Find where the given text appears and provide that cell's center as [X, Y] coordinate. 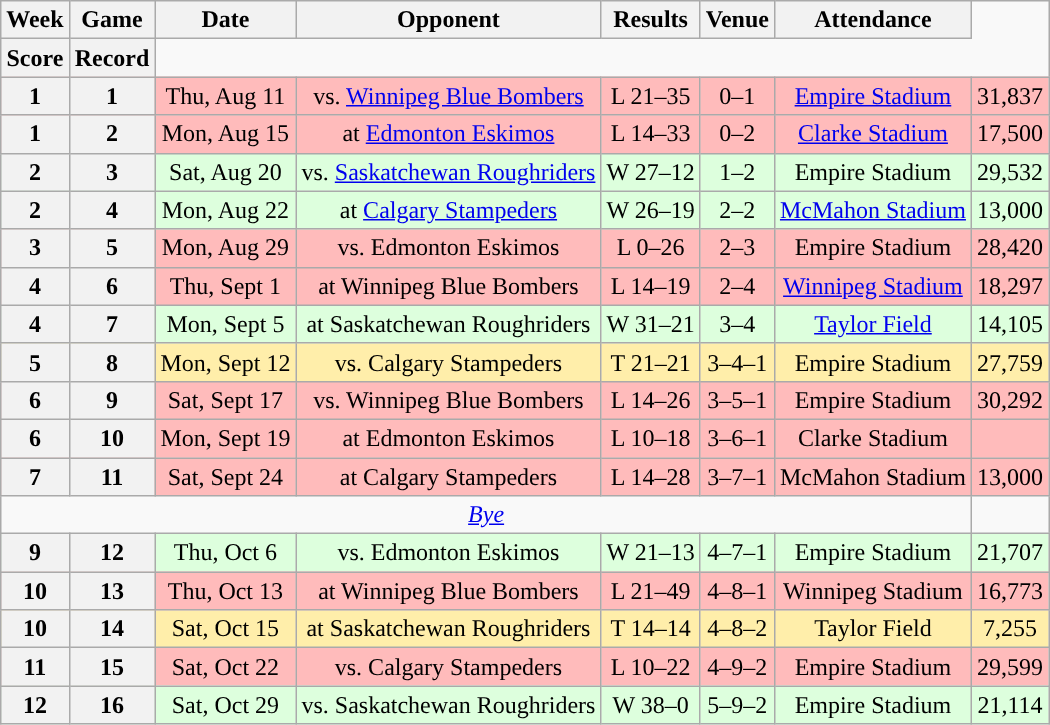
Date [226, 20]
Record [112, 58]
4–8–2 [737, 629]
L 10–18 [650, 438]
30,292 [1010, 400]
3–4–1 [737, 362]
Attendance [872, 20]
29,599 [1010, 667]
4–9–2 [737, 667]
17,500 [1010, 134]
14 [112, 629]
2–3 [737, 248]
Mon, Aug 15 [226, 134]
13 [112, 591]
Sat, Sept 24 [226, 477]
27,759 [1010, 362]
8 [112, 362]
Bye [486, 515]
14,105 [1010, 324]
0–1 [737, 96]
Mon, Sept 19 [226, 438]
W 27–12 [650, 172]
18,297 [1010, 286]
Game [112, 20]
W 26–19 [650, 210]
7,255 [1010, 629]
5–9–2 [737, 705]
Thu, Aug 11 [226, 96]
2–4 [737, 286]
L 0–26 [650, 248]
W 21–13 [650, 553]
W 31–21 [650, 324]
Score [35, 58]
Results [650, 20]
3–4 [737, 324]
28,420 [1010, 248]
L 14–33 [650, 134]
Sat, Oct 22 [226, 667]
L 21–49 [650, 591]
Opponent [448, 20]
Mon, Sept 5 [226, 324]
4–8–1 [737, 591]
L 10–22 [650, 667]
29,532 [1010, 172]
16,773 [1010, 591]
3–5–1 [737, 400]
T 21–21 [650, 362]
Mon, Aug 22 [226, 210]
Week [35, 20]
Sat, Aug 20 [226, 172]
Thu, Oct 13 [226, 591]
Thu, Oct 6 [226, 553]
31,837 [1010, 96]
3–7–1 [737, 477]
L 21–35 [650, 96]
Mon, Aug 29 [226, 248]
Mon, Sept 12 [226, 362]
Sat, Oct 29 [226, 705]
21,114 [1010, 705]
Sat, Oct 15 [226, 629]
4–7–1 [737, 553]
21,707 [1010, 553]
Thu, Sept 1 [226, 286]
1–2 [737, 172]
Venue [737, 20]
15 [112, 667]
L 14–28 [650, 477]
T 14–14 [650, 629]
W 38–0 [650, 705]
2–2 [737, 210]
0–2 [737, 134]
16 [112, 705]
L 14–26 [650, 400]
Sat, Sept 17 [226, 400]
3–6–1 [737, 438]
L 14–19 [650, 286]
